Return the (X, Y) coordinate for the center point of the cell that contains the specified text.  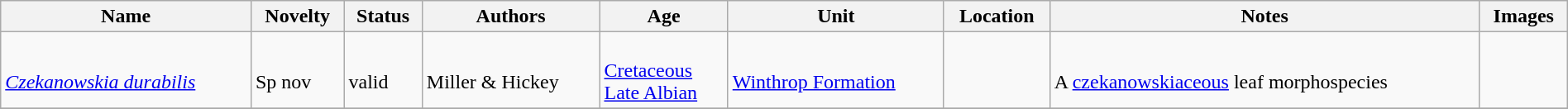
Status (383, 17)
Unit (835, 17)
Czekanowskia durabilis (126, 70)
Age (663, 17)
Images (1523, 17)
A czekanowskiaceous leaf morphospecies (1264, 70)
Name (126, 17)
valid (383, 70)
Location (997, 17)
CretaceousLate Albian (663, 70)
Sp nov (298, 70)
Novelty (298, 17)
Winthrop Formation (835, 70)
Authors (511, 17)
Miller & Hickey (511, 70)
Notes (1264, 17)
